Return (X, Y) of the center of cell containing provided text 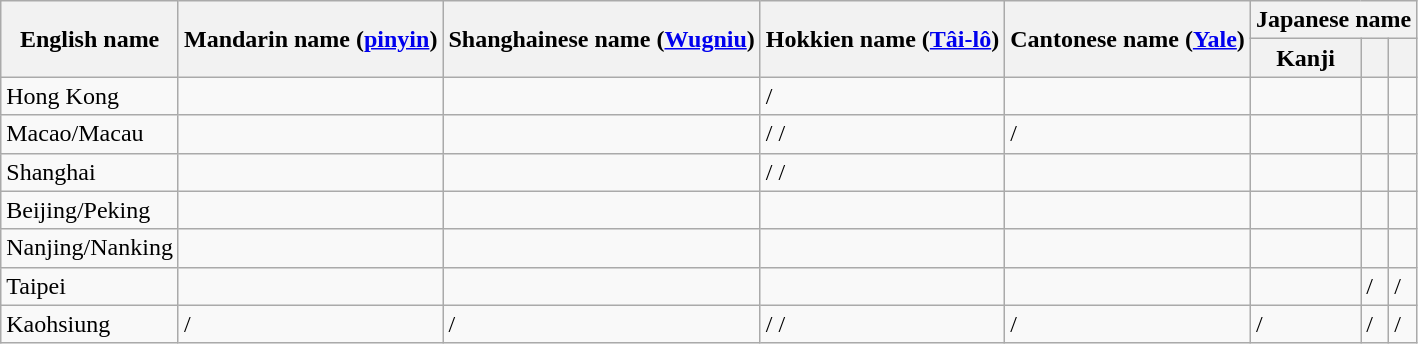
Beijing/Peking (90, 210)
Hokkien name (Tâi-lô) (882, 39)
Japanese name (1333, 20)
Taipei (90, 286)
Shanghainese name (Wugniu) (602, 39)
English name (90, 39)
Cantonese name (Yale) (1128, 39)
Shanghai (90, 172)
Mandarin name (pinyin) (310, 39)
Macao/Macau (90, 134)
Hong Kong (90, 96)
Kaohsiung (90, 324)
Kanji (1305, 58)
Nanjing/Nanking (90, 248)
